Scan for the cell matching the given text and deliver its [X, Y] coordinate at center. 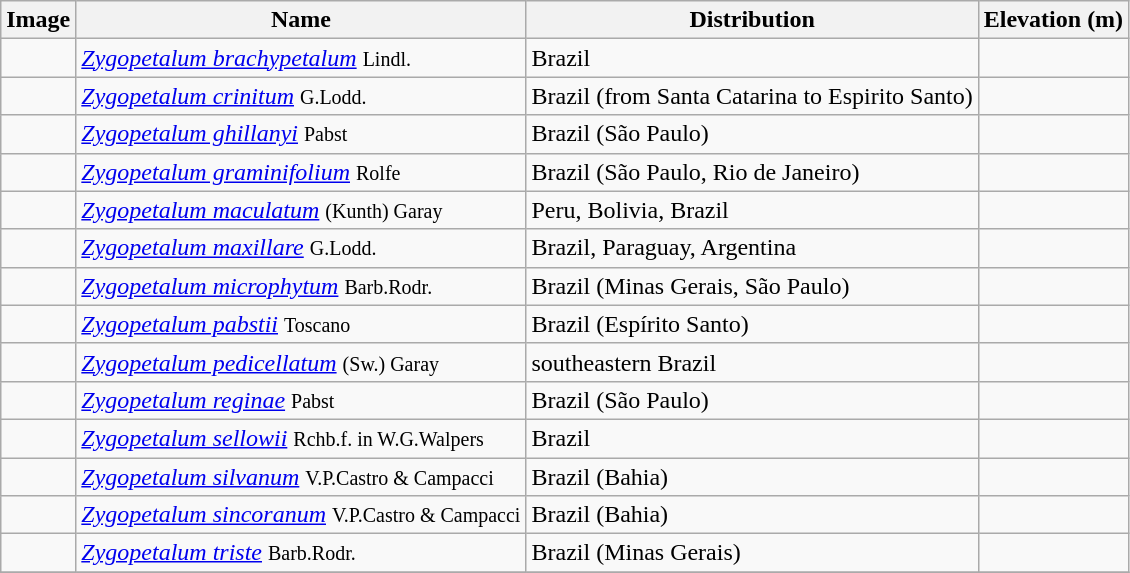
Zygopetalum silvanum V.P.Castro & Campacci [301, 477]
Zygopetalum crinitum G.Lodd. [301, 96]
Brazil, Paraguay, Argentina [752, 248]
Zygopetalum sincoranum V.P.Castro & Campacci [301, 515]
Zygopetalum brachypetalum Lindl. [301, 58]
Brazil (Espírito Santo) [752, 324]
Brazil (from Santa Catarina to Espirito Santo) [752, 96]
Brazil (Minas Gerais) [752, 553]
Zygopetalum maculatum (Kunth) Garay [301, 210]
Zygopetalum sellowii Rchb.f. in W.G.Walpers [301, 438]
Name [301, 20]
Brazil (São Paulo, Rio de Janeiro) [752, 172]
Zygopetalum graminifolium Rolfe [301, 172]
Zygopetalum pedicellatum (Sw.) Garay [301, 362]
Distribution [752, 20]
southeastern Brazil [752, 362]
Elevation (m) [1053, 20]
Zygopetalum pabstii Toscano [301, 324]
Peru, Bolivia, Brazil [752, 210]
Zygopetalum triste Barb.Rodr. [301, 553]
Zygopetalum microphytum Barb.Rodr. [301, 286]
Zygopetalum ghillanyi Pabst [301, 134]
Brazil (Minas Gerais, São Paulo) [752, 286]
Image [38, 20]
Zygopetalum maxillare G.Lodd. [301, 248]
Zygopetalum reginae Pabst [301, 400]
